Output the [X, Y] coordinate of the center of the cell containing the given text.  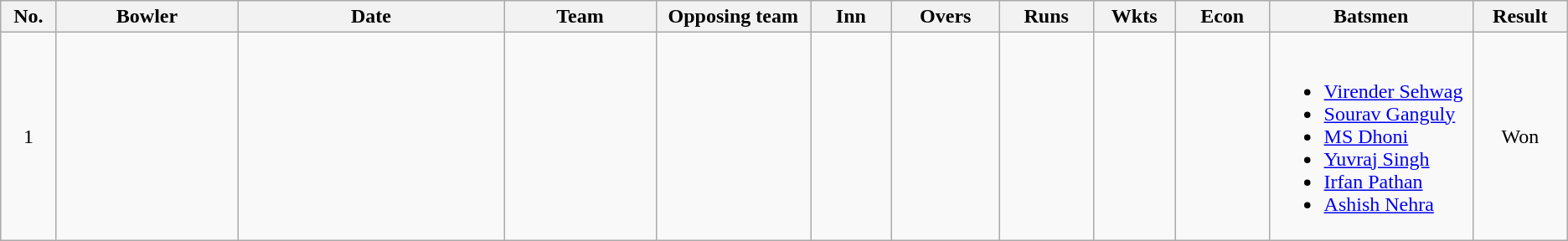
Econ [1222, 17]
1 [28, 136]
Won [1519, 136]
Batsmen [1370, 17]
Bowler [147, 17]
Wkts [1134, 17]
Opposing team [733, 17]
Runs [1046, 17]
No. [28, 17]
Inn [851, 17]
Result [1519, 17]
Date [371, 17]
Team [580, 17]
Virender SehwagSourav GangulyMS DhoniYuvraj SinghIrfan PathanAshish Nehra [1370, 136]
Overs [945, 17]
